From the cell containing the given text, extract its center point as (X, Y) coordinate. 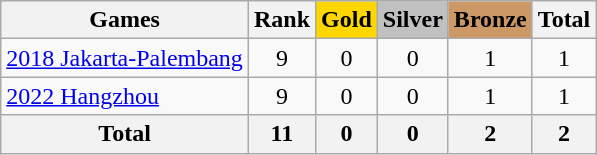
Gold (347, 20)
Games (125, 20)
Silver (412, 20)
11 (282, 134)
2018 Jakarta-Palembang (125, 58)
2022 Hangzhou (125, 96)
Rank (282, 20)
Bronze (490, 20)
